Extract the [x, y] coordinate from the center of the cell holding the provided text.  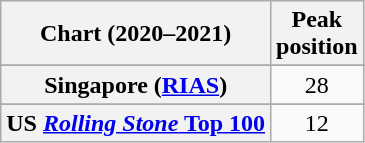
Chart (2020–2021) [136, 34]
Singapore (RIAS) [136, 85]
US Rolling Stone Top 100 [136, 123]
28 [317, 85]
12 [317, 123]
Peakposition [317, 34]
